From the cell containing the given text, extract its center point as [X, Y] coordinate. 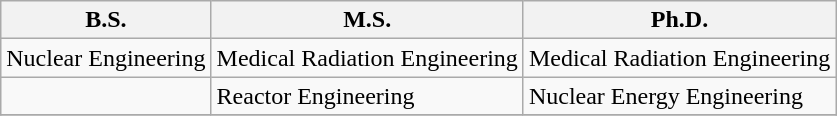
Reactor Engineering [367, 96]
Nuclear Engineering [106, 58]
Ph.D. [679, 20]
B.S. [106, 20]
Nuclear Energy Engineering [679, 96]
M.S. [367, 20]
